Output the (X, Y) coordinate of the center of the cell containing the given text.  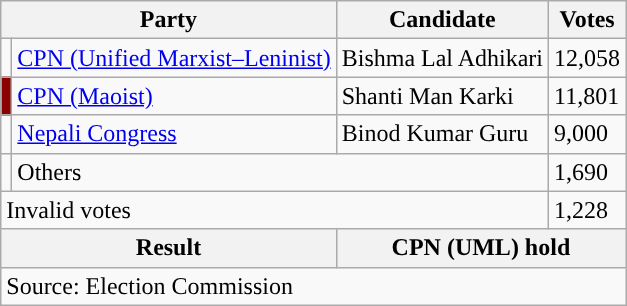
Nepali Congress (174, 134)
9,000 (588, 134)
12,058 (588, 58)
1,690 (588, 172)
1,228 (588, 210)
Votes (588, 20)
CPN (Maoist) (174, 96)
CPN (UML) hold (480, 248)
Binod Kumar Guru (442, 134)
Source: Election Commission (314, 286)
Others (280, 172)
CPN (Unified Marxist–Leninist) (174, 58)
Party (168, 20)
11,801 (588, 96)
Result (168, 248)
Bishma Lal Adhikari (442, 58)
Shanti Man Karki (442, 96)
Invalid votes (275, 210)
Candidate (442, 20)
